Locate the cell with the specified text and output its (X, Y) center coordinate. 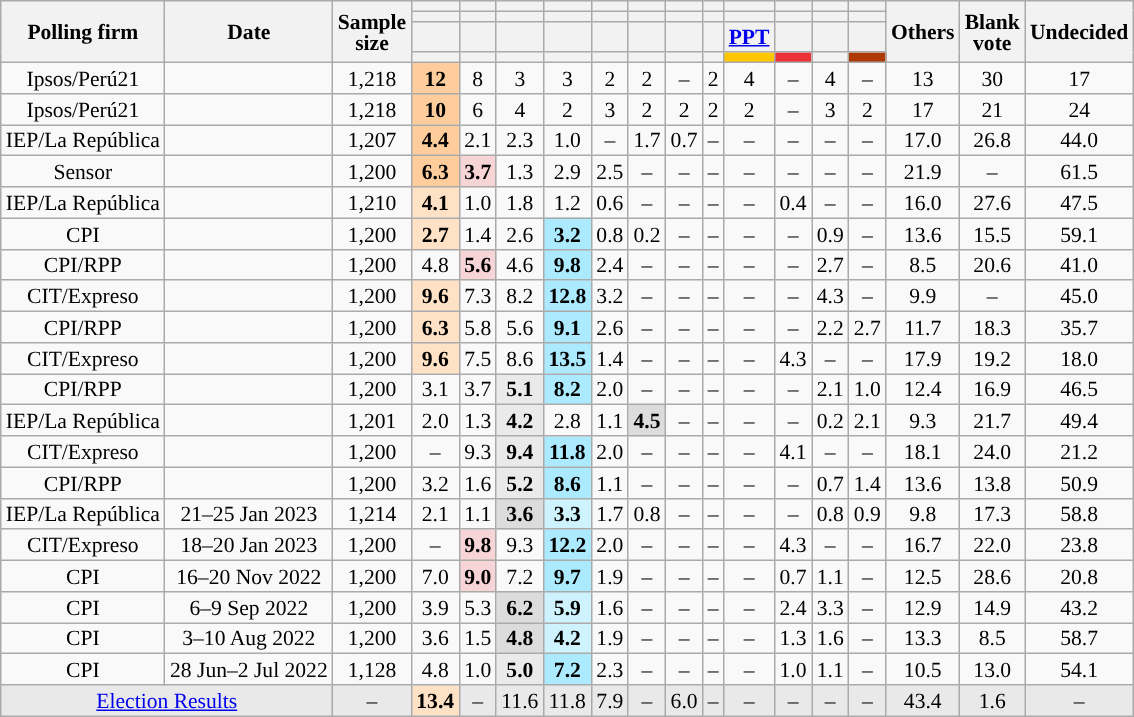
1.5 (478, 638)
3.9 (435, 608)
2.8 (567, 420)
6.0 (684, 700)
0.6 (610, 202)
12.8 (567, 296)
12.2 (567, 546)
15.5 (992, 234)
2.9 (567, 172)
13.5 (567, 358)
2.2 (830, 328)
28 Jun–2 Jul 2022 (249, 670)
18.1 (923, 452)
7.0 (435, 576)
9.9 (923, 296)
Sensor (83, 172)
13.0 (992, 670)
30 (992, 78)
21.7 (992, 420)
9.0 (478, 576)
58.8 (1079, 514)
27.6 (992, 202)
28.6 (992, 576)
1,210 (372, 202)
35.7 (1079, 328)
59.1 (1079, 234)
4.6 (520, 264)
6 (478, 110)
21.9 (923, 172)
1,128 (372, 670)
61.5 (1079, 172)
5.1 (520, 390)
16–20 Nov 2022 (249, 576)
22.0 (992, 546)
50.9 (1079, 482)
24.0 (992, 452)
20.6 (992, 264)
18.0 (1079, 358)
18–20 Jan 2023 (249, 546)
PPT (750, 36)
46.5 (1079, 390)
12.5 (923, 576)
Samplesize (372, 32)
24 (1079, 110)
12.9 (923, 608)
5.2 (520, 482)
11.6 (520, 700)
45.0 (1079, 296)
0.4 (794, 202)
Undecided (1079, 32)
21–25 Jan 2023 (249, 514)
54.1 (1079, 670)
8 (478, 78)
26.8 (992, 140)
6.2 (520, 608)
13 (923, 78)
17.0 (923, 140)
7.9 (610, 700)
12.4 (923, 390)
47.5 (1079, 202)
Blankvote (992, 32)
11.7 (923, 328)
44.0 (1079, 140)
2.5 (610, 172)
10 (435, 110)
16.0 (923, 202)
4.4 (435, 140)
43.2 (1079, 608)
13.4 (435, 700)
7.3 (478, 296)
Others (923, 32)
1.2 (567, 202)
49.4 (1079, 420)
41.0 (1079, 264)
5.9 (567, 608)
43.4 (923, 700)
3.1 (435, 390)
Polling firm (83, 32)
5.0 (520, 670)
9.7 (567, 576)
7.5 (478, 358)
20.8 (1079, 576)
17.3 (992, 514)
14.9 (992, 608)
23.8 (1079, 546)
Date (249, 32)
4.5 (646, 420)
9.4 (520, 452)
1,201 (372, 420)
10.5 (923, 670)
1.8 (520, 202)
3–10 Aug 2022 (249, 638)
5.8 (478, 328)
6–9 Sep 2022 (249, 608)
58.7 (1079, 638)
21.2 (1079, 452)
Election Results (167, 700)
5.3 (478, 608)
9.1 (567, 328)
17.9 (923, 358)
1,214 (372, 514)
12 (435, 78)
21 (992, 110)
18.3 (992, 328)
13.8 (992, 482)
1,207 (372, 140)
16.9 (992, 390)
19.2 (992, 358)
16.7 (923, 546)
13.3 (923, 638)
